Output the (x, y) coordinate of the center of the cell containing the given text.  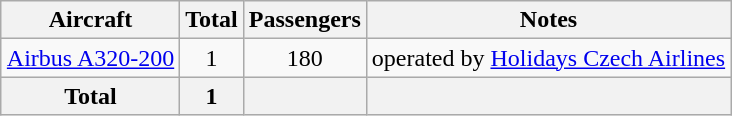
operated by Holidays Czech Airlines (548, 58)
Aircraft (90, 20)
Airbus A320-200 (90, 58)
Notes (548, 20)
180 (304, 58)
Passengers (304, 20)
